Provide the (X, Y) coordinate of the cell's center where the given text is located.  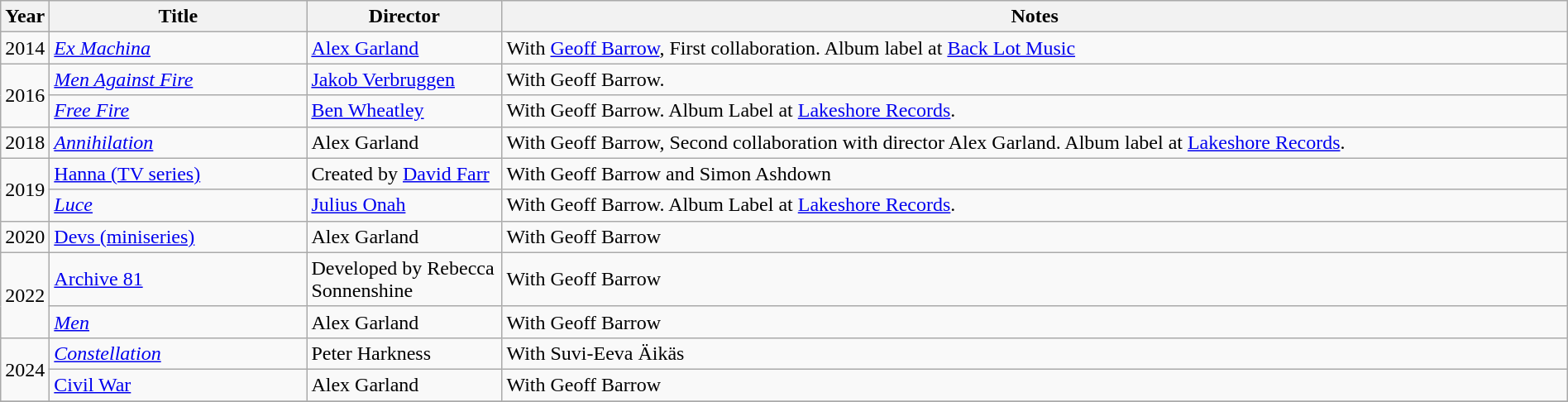
Julius Onah (404, 205)
Developed by Rebecca Sonnenshine (404, 280)
Ben Wheatley (404, 111)
Title (179, 17)
With Geoff Barrow. (1035, 79)
With Geoff Barrow, First collaboration. Album label at Back Lot Music (1035, 48)
2020 (25, 237)
Annihilation (179, 142)
2014 (25, 48)
Jakob Verbruggen (404, 79)
Hanna (TV series) (179, 174)
Peter Harkness (404, 353)
With Geoff Barrow, Second collaboration with director Alex Garland. Album label at Lakeshore Records. (1035, 142)
Civil War (179, 385)
Luce (179, 205)
2022 (25, 294)
2016 (25, 95)
Year (25, 17)
Men (179, 322)
Ex Machina (179, 48)
2019 (25, 189)
With Suvi-Eeva Äikäs (1035, 353)
2024 (25, 369)
Archive 81 (179, 280)
Devs (miniseries) (179, 237)
2018 (25, 142)
Created by David Farr (404, 174)
Constellation (179, 353)
Notes (1035, 17)
Free Fire (179, 111)
Men Against Fire (179, 79)
With Geoff Barrow and Simon Ashdown (1035, 174)
Director (404, 17)
